Identify which cell holds the provided text, then report its (x, y) central coordinate. 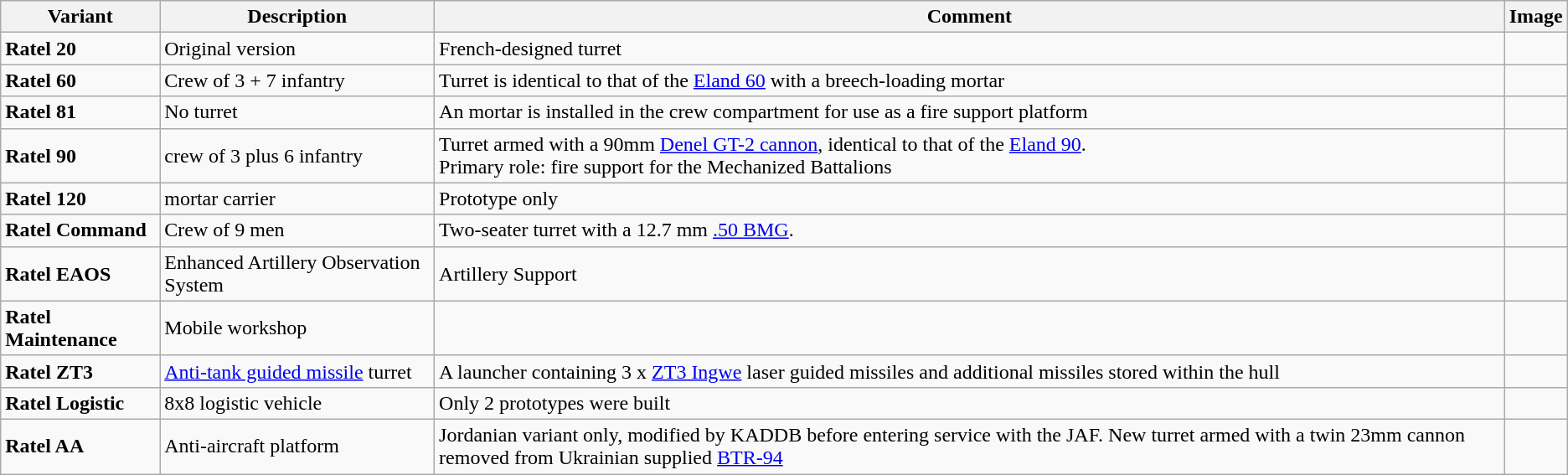
Two-seater turret with a 12.7 mm .50 BMG. (970, 230)
Ratel Command (80, 230)
Ratel EAOS (80, 273)
Ratel 120 (80, 199)
Artillery Support (970, 273)
A launcher containing 3 x ZT3 Ingwe laser guided missiles and additional missiles stored within the hull (970, 371)
Anti-aircraft platform (297, 446)
Only 2 prototypes were built (970, 403)
Anti-tank guided missile turret (297, 371)
Comment (970, 17)
Ratel AA (80, 446)
Ratel 81 (80, 112)
Turret armed with a 90mm Denel GT-2 cannon, identical to that of the Eland 90.Primary role: fire support for the Mechanized Battalions (970, 156)
mortar carrier (297, 199)
Ratel Maintenance (80, 328)
Crew of 9 men (297, 230)
Turret is identical to that of the Eland 60 with a breech-loading mortar (970, 80)
Ratel 20 (80, 49)
Enhanced Artillery Observation System (297, 273)
Ratel Logistic (80, 403)
crew of 3 plus 6 infantry (297, 156)
An mortar is installed in the crew compartment for use as a fire support platform (970, 112)
Description (297, 17)
No turret (297, 112)
Ratel 90 (80, 156)
Crew of 3 + 7 infantry (297, 80)
Image (1536, 17)
Ratel 60 (80, 80)
Original version (297, 49)
French-designed turret (970, 49)
Ratel ZT3 (80, 371)
Mobile workshop (297, 328)
Prototype only (970, 199)
8x8 logistic vehicle (297, 403)
Variant (80, 17)
